Scan for the cell matching the given text and deliver its (X, Y) coordinate at center. 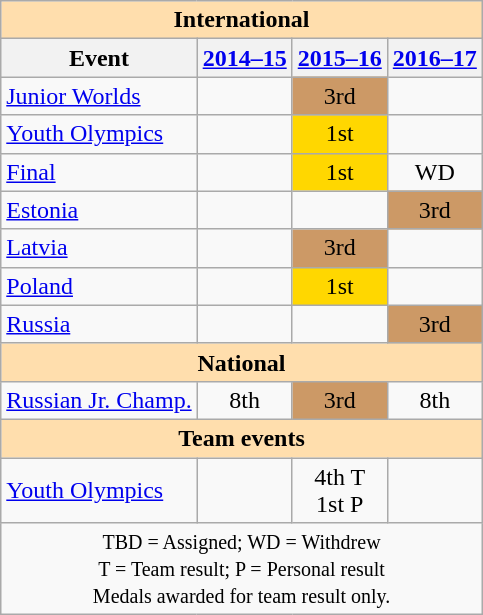
Junior Worlds (99, 96)
Estonia (99, 210)
Team events (242, 438)
Russian Jr. Champ. (99, 400)
4th T 1st P (340, 490)
Poland (99, 286)
TBD = Assigned; WD = Withdrew T = Team result; P = Personal result Medals awarded for team result only. (242, 569)
2016–17 (434, 58)
Final (99, 172)
WD (434, 172)
National (242, 362)
2014–15 (244, 58)
Latvia (99, 248)
2015–16 (340, 58)
Russia (99, 324)
International (242, 20)
Event (99, 58)
